Pinpoint the cell where the given text exists, returning its (x, y) midpoint coordinate. 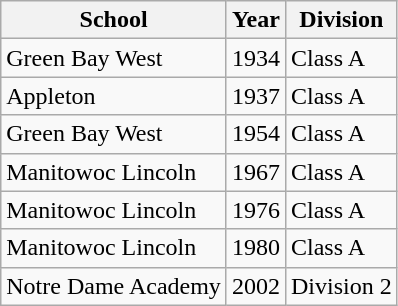
Division 2 (341, 286)
1980 (256, 248)
1967 (256, 172)
1937 (256, 96)
Division (341, 20)
Notre Dame Academy (114, 286)
Appleton (114, 96)
1976 (256, 210)
Year (256, 20)
1934 (256, 58)
2002 (256, 286)
School (114, 20)
1954 (256, 134)
